Identify which cell holds the provided text, then report its (x, y) central coordinate. 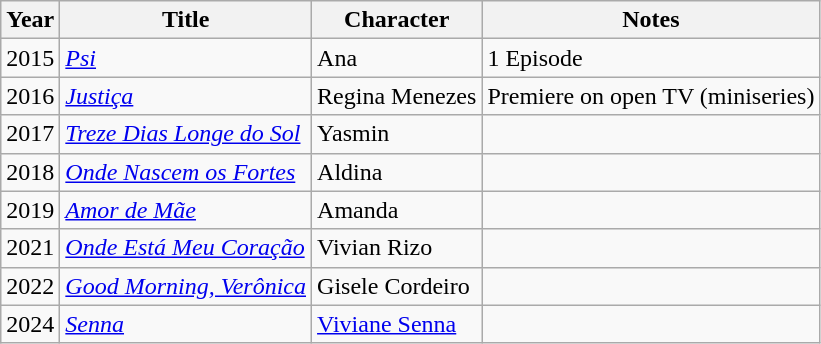
2022 (30, 286)
Yasmin (397, 134)
2019 (30, 210)
Aldina (397, 172)
Onde Está Meu Coração (186, 248)
Treze Dias Longe do Sol (186, 134)
Senna (186, 324)
Good Morning, Verônica (186, 286)
Psi (186, 58)
2018 (30, 172)
Ana (397, 58)
Year (30, 20)
Viviane Senna (397, 324)
2021 (30, 248)
Premiere on open TV (miniseries) (651, 96)
Justiça (186, 96)
2024 (30, 324)
Amor de Mãe (186, 210)
2017 (30, 134)
Amanda (397, 210)
2016 (30, 96)
Title (186, 20)
Vivian Rizo (397, 248)
Notes (651, 20)
2015 (30, 58)
Regina Menezes (397, 96)
Onde Nascem os Fortes (186, 172)
Gisele Cordeiro (397, 286)
Character (397, 20)
1 Episode (651, 58)
